Return [x, y] of the center of cell containing provided text 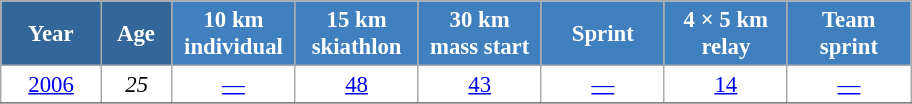
48 [356, 85]
4 × 5 km relay [726, 34]
Age [136, 34]
Sprint [602, 34]
25 [136, 85]
43 [480, 85]
30 km mass start [480, 34]
14 [726, 85]
2006 [52, 85]
10 km individual [234, 34]
15 km skiathlon [356, 34]
Year [52, 34]
Team sprint [848, 34]
